Extract the [X, Y] coordinate from the center of the cell holding the provided text.  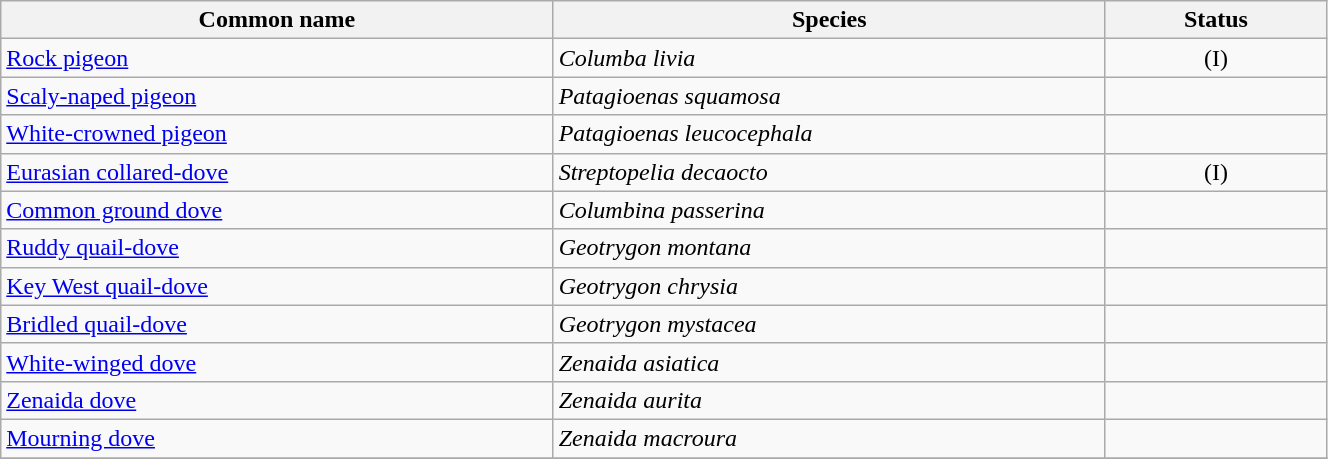
Eurasian collared-dove [277, 172]
Zenaida asiatica [829, 362]
Zenaida macroura [829, 438]
Streptopelia decaocto [829, 172]
Common name [277, 20]
Zenaida aurita [829, 400]
Common ground dove [277, 210]
Rock pigeon [277, 58]
Zenaida dove [277, 400]
Mourning dove [277, 438]
Geotrygon mystacea [829, 324]
Patagioenas leucocephala [829, 134]
Geotrygon chrysia [829, 286]
Scaly-naped pigeon [277, 96]
Ruddy quail-dove [277, 248]
Columbina passerina [829, 210]
Patagioenas squamosa [829, 96]
Columba livia [829, 58]
Key West quail-dove [277, 286]
Geotrygon montana [829, 248]
White-crowned pigeon [277, 134]
Status [1216, 20]
Species [829, 20]
Bridled quail-dove [277, 324]
White-winged dove [277, 362]
